Detect which cell encompasses the target text, then output its [x, y] center coordinate. 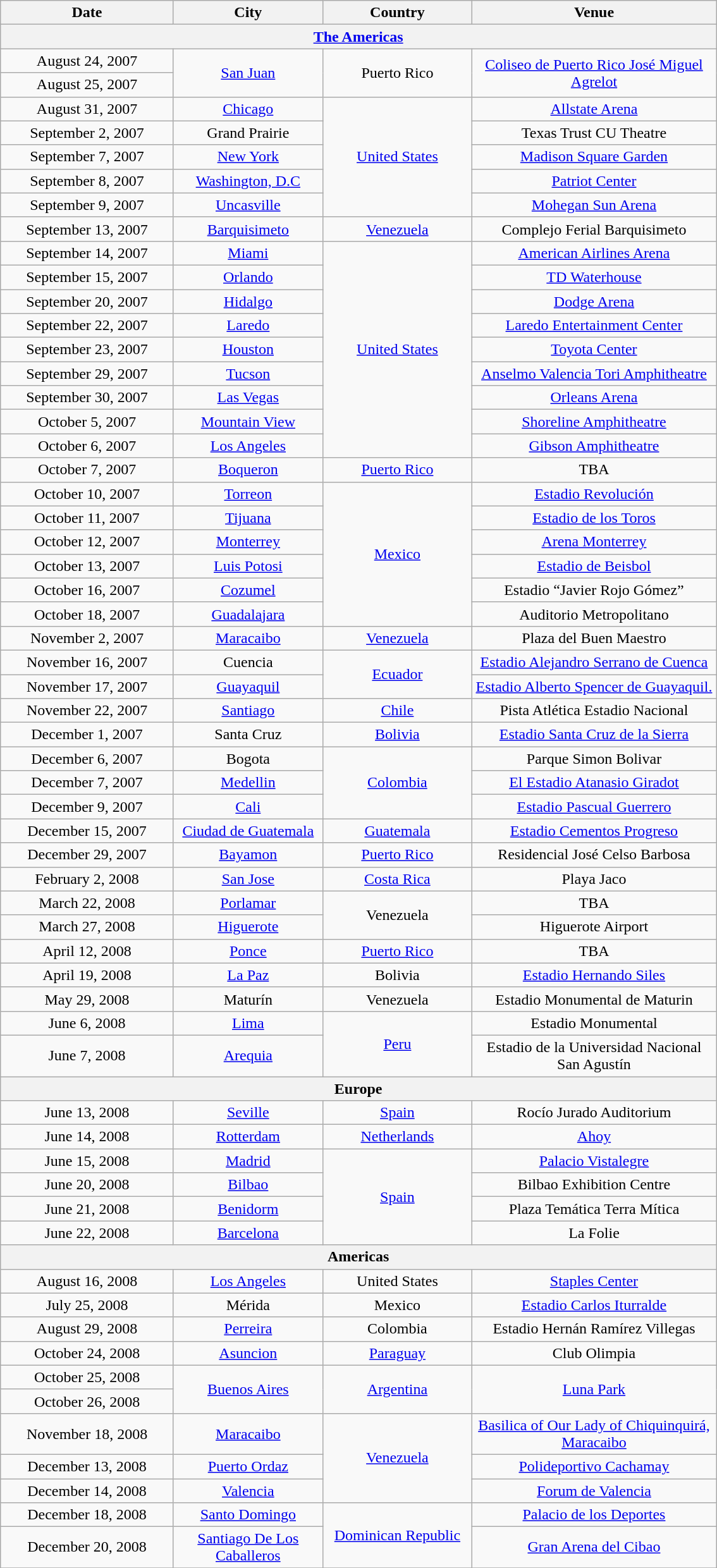
Maturín [248, 999]
Allstate Arena [594, 109]
Venue [594, 13]
American Airlines Arena [594, 253]
October 18, 2007 [87, 614]
Plaza del Buen Maestro [594, 638]
Mérida [248, 1305]
Estadio Santa Cruz de la Sierra [594, 735]
New York [248, 157]
Miami [248, 253]
Estadio Carlos Iturralde [594, 1305]
Madison Square Garden [594, 157]
Higuerote Airport [594, 927]
Plaza Temática Terra Mítica [594, 1209]
June 22, 2008 [87, 1233]
Rocío Jurado Auditorium [594, 1113]
Palacio Vistalegre [594, 1161]
Laredo Entertainment Center [594, 326]
Estadio Monumental [594, 1023]
Tijuana [248, 518]
Estadio Hernán Ramírez Villegas [594, 1329]
November 18, 2008 [87, 1434]
Pista Atlética Estadio Nacional [594, 711]
Staples Center [594, 1281]
Orleans Arena [594, 398]
Mohegan Sun Arena [594, 205]
October 16, 2007 [87, 590]
December 7, 2007 [87, 783]
Hidalgo [248, 302]
October 12, 2007 [87, 542]
August 31, 2007 [87, 109]
June 7, 2008 [87, 1056]
Estadio “Javier Rojo Gómez” [594, 590]
Ciudad de Guatemala [248, 831]
Auditorio Metropolitano [594, 614]
Mountain View [248, 422]
Barquisimeto [248, 229]
Puerto Ordaz [248, 1466]
December 1, 2007 [87, 735]
Polideportivo Cachamay [594, 1466]
September 30, 2007 [87, 398]
Estadio Monumental de Maturin [594, 999]
November 17, 2007 [87, 686]
Costa Rica [397, 879]
Americas [358, 1257]
Estadio de los Toros [594, 518]
Torreon [248, 494]
Peru [397, 1043]
October 26, 2008 [87, 1401]
Medellin [248, 783]
August 24, 2007 [87, 61]
Higuerote [248, 927]
Texas Trust CU Theatre [594, 133]
San Juan [248, 73]
Parque Simon Bolivar [594, 759]
December 29, 2007 [87, 855]
Estadio Hernando Siles [594, 975]
November 2, 2007 [87, 638]
June 6, 2008 [87, 1023]
Estadio de Beisbol [594, 566]
Complejo Ferial Barquisimeto [594, 229]
October 5, 2007 [87, 422]
Chile [397, 711]
September 2, 2007 [87, 133]
Madrid [248, 1161]
September 13, 2007 [87, 229]
TD Waterhouse [594, 277]
Arequia [248, 1056]
June 15, 2008 [87, 1161]
March 27, 2008 [87, 927]
June 21, 2008 [87, 1209]
Luna Park [594, 1389]
Estadio Revolución [594, 494]
Cali [248, 807]
August 25, 2007 [87, 85]
Dodge Arena [594, 302]
Netherlands [397, 1137]
Estadio Pascual Guerrero [594, 807]
Lima [248, 1023]
Guadalajara [248, 614]
April 12, 2008 [87, 951]
September 7, 2007 [87, 157]
September 20, 2007 [87, 302]
Ecuador [397, 674]
December 14, 2008 [87, 1490]
June 20, 2008 [87, 1185]
Bilbao [248, 1185]
Country [397, 13]
Gibson Amphitheatre [594, 446]
Porlamar [248, 903]
September 8, 2007 [87, 181]
Estadio Alberto Spencer de Guayaquil. [594, 686]
Ahoy [594, 1137]
Chicago [248, 109]
September 14, 2007 [87, 253]
Residencial José Celso Barbosa [594, 855]
April 19, 2008 [87, 975]
Argentina [397, 1389]
Bayamon [248, 855]
December 18, 2008 [87, 1515]
La Folie [594, 1233]
Guayaquil [248, 686]
Club Olimpia [594, 1353]
Buenos Aires [248, 1389]
Cuencia [248, 662]
Basilica of Our Lady of Chiquinquirá, Maracaibo [594, 1434]
Estadio Alejandro Serrano de Cuenca [594, 662]
Playa Jaco [594, 879]
Monterrey [248, 542]
Patriot Center [594, 181]
September 15, 2007 [87, 277]
Laredo [248, 326]
February 2, 2008 [87, 879]
September 22, 2007 [87, 326]
San Jose [248, 879]
December 6, 2007 [87, 759]
Houston [248, 350]
Cozumel [248, 590]
Las Vegas [248, 398]
December 9, 2007 [87, 807]
October 10, 2007 [87, 494]
October 25, 2008 [87, 1377]
December 15, 2007 [87, 831]
October 6, 2007 [87, 446]
City [248, 13]
Uncasville [248, 205]
Ponce [248, 951]
Tucson [248, 374]
August 29, 2008 [87, 1329]
Toyota Center [594, 350]
Orlando [248, 277]
Arena Monterrey [594, 542]
December 13, 2008 [87, 1466]
Anselmo Valencia Tori Amphitheatre [594, 374]
Bilbao Exhibition Centre [594, 1185]
Luis Potosi [248, 566]
Santiago [248, 711]
Europe [358, 1088]
Rotterdam [248, 1137]
Bogota [248, 759]
June 13, 2008 [87, 1113]
Coliseo de Puerto Rico José Miguel Agrelot [594, 73]
May 29, 2008 [87, 999]
La Paz [248, 975]
July 25, 2008 [87, 1305]
October 11, 2007 [87, 518]
Boqueron [248, 470]
Valencia [248, 1490]
Date [87, 13]
Barcelona [248, 1233]
November 16, 2007 [87, 662]
June 14, 2008 [87, 1137]
Guatemala [397, 831]
Asuncion [248, 1353]
Paraguay [397, 1353]
Palacio de los Deportes [594, 1515]
Benidorm [248, 1209]
Forum de Valencia [594, 1490]
Gran Arena del Cibao [594, 1548]
December 20, 2008 [87, 1548]
September 29, 2007 [87, 374]
Santo Domingo [248, 1515]
November 22, 2007 [87, 711]
September 23, 2007 [87, 350]
El Estadio Atanasio Giradot [594, 783]
March 22, 2008 [87, 903]
August 16, 2008 [87, 1281]
Estadio de la Universidad Nacional San Agustín [594, 1056]
October 24, 2008 [87, 1353]
The Americas [358, 37]
Shoreline Amphitheatre [594, 422]
Santa Cruz [248, 735]
September 9, 2007 [87, 205]
Grand Prairie [248, 133]
October 13, 2007 [87, 566]
October 7, 2007 [87, 470]
Perreira [248, 1329]
Washington, D.C [248, 181]
Seville [248, 1113]
Estadio Cementos Progreso [594, 831]
Dominican Republic [397, 1535]
Santiago De Los Caballeros [248, 1548]
